For the text-containing cell, return its midpoint in (X, Y) coordinate format. 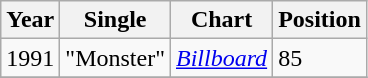
1991 (30, 58)
"Monster" (116, 58)
85 (320, 58)
Year (30, 20)
Billboard (221, 58)
Position (320, 20)
Single (116, 20)
Chart (221, 20)
